From the cell containing the given text, extract its center point as (X, Y) coordinate. 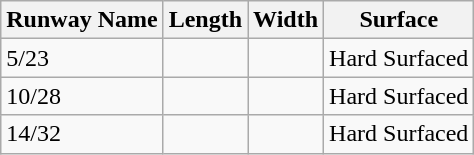
10/28 (82, 96)
Length (205, 20)
5/23 (82, 58)
Runway Name (82, 20)
14/32 (82, 134)
Width (286, 20)
Surface (399, 20)
